Find where the given text appears and provide that cell's center as [X, Y] coordinate. 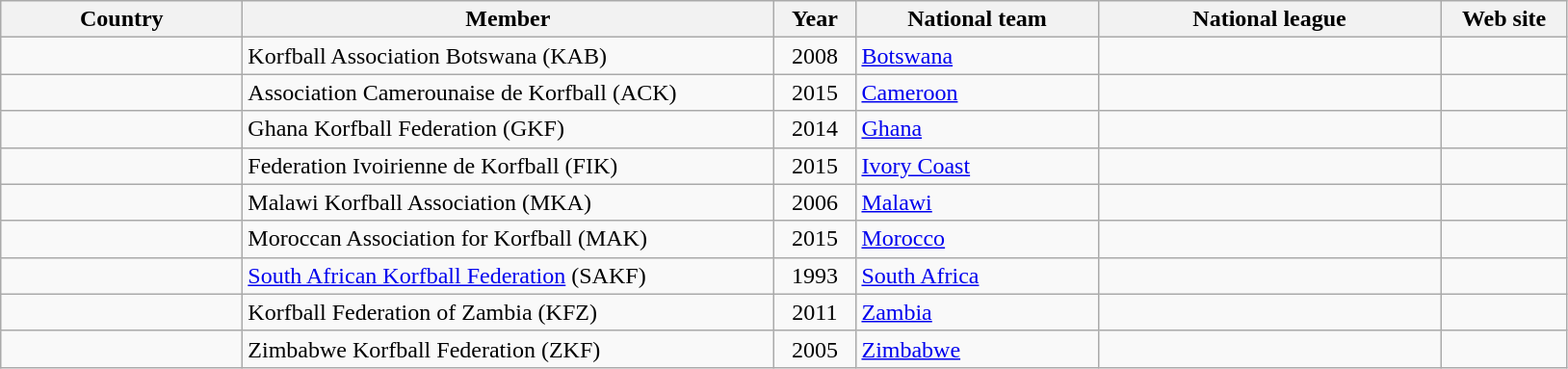
Moroccan Association for Korfball (MAK) [509, 239]
Zambia [977, 312]
Ghana Korfball Federation (GKF) [509, 129]
Member [509, 19]
Morocco [977, 239]
2011 [815, 312]
Country [121, 19]
2005 [815, 349]
Ghana [977, 129]
2008 [815, 56]
Association Camerounaise de Korfball (ACK) [509, 92]
National team [977, 19]
Ivory Coast [977, 166]
Zimbabwe Korfball Federation (ZKF) [509, 349]
South African Korfball Federation (SAKF) [509, 276]
Cameroon [977, 92]
Zimbabwe [977, 349]
Malawi Korfball Association (MKA) [509, 202]
Botswana [977, 56]
Federation Ivoirienne de Korfball (FIK) [509, 166]
2014 [815, 129]
Year [815, 19]
2006 [815, 202]
1993 [815, 276]
Korfball Association Botswana (KAB) [509, 56]
South Africa [977, 276]
Korfball Federation of Zambia (KFZ) [509, 312]
National league [1269, 19]
Web site [1504, 19]
Malawi [977, 202]
